Locate the cell with the specified text and output its (x, y) center coordinate. 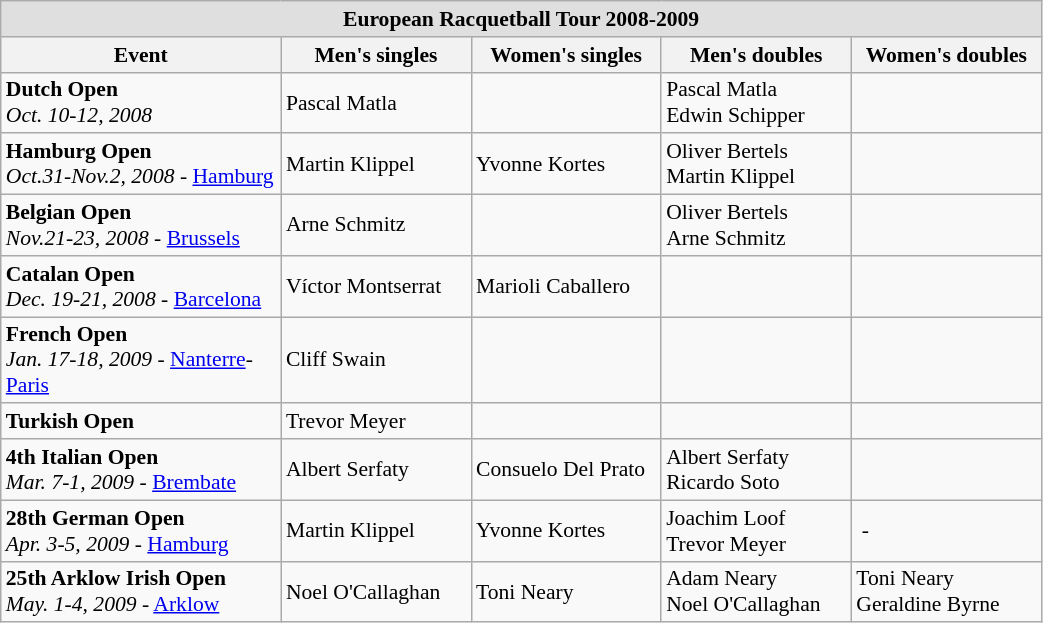
Oliver Bertels Martin Klippel (756, 164)
Hamburg Open Oct.31-Nov.2, 2008 - Hamburg (141, 164)
French Open Jan. 17-18, 2009 - Nanterre-Paris (141, 360)
- (946, 530)
Belgian Open Nov.21-23, 2008 - Brussels (141, 226)
Men's singles (376, 55)
Noel O'Callaghan (376, 592)
Pascal Matla (376, 102)
Pascal Matla Edwin Schipper (756, 102)
Joachim Loof Trevor Meyer (756, 530)
Women's singles (566, 55)
Turkish Open (141, 422)
Toni Neary (566, 592)
25th Arklow Irish Open May. 1-4, 2009 - Arklow (141, 592)
Dutch OpenOct. 10-12, 2008 (141, 102)
Oliver Bertels Arne Schmitz (756, 226)
Trevor Meyer (376, 422)
Adam Neary Noel O'Callaghan (756, 592)
28th German Open Apr. 3-5, 2009 - Hamburg (141, 530)
Men's doubles (756, 55)
Toni Neary Geraldine Byrne (946, 592)
European Racquetball Tour 2008-2009 (522, 19)
4th Italian Open Mar. 7-1, 2009 - Brembate (141, 470)
Arne Schmitz (376, 226)
Albert Serfaty (376, 470)
Albert Serfaty Ricardo Soto (756, 470)
Event (141, 55)
Marioli Caballero (566, 286)
Cliff Swain (376, 360)
Consuelo Del Prato (566, 470)
Catalan Open Dec. 19-21, 2008 - Barcelona (141, 286)
Víctor Montserrat (376, 286)
Women's doubles (946, 55)
